Return (x, y) of the center of cell containing provided text 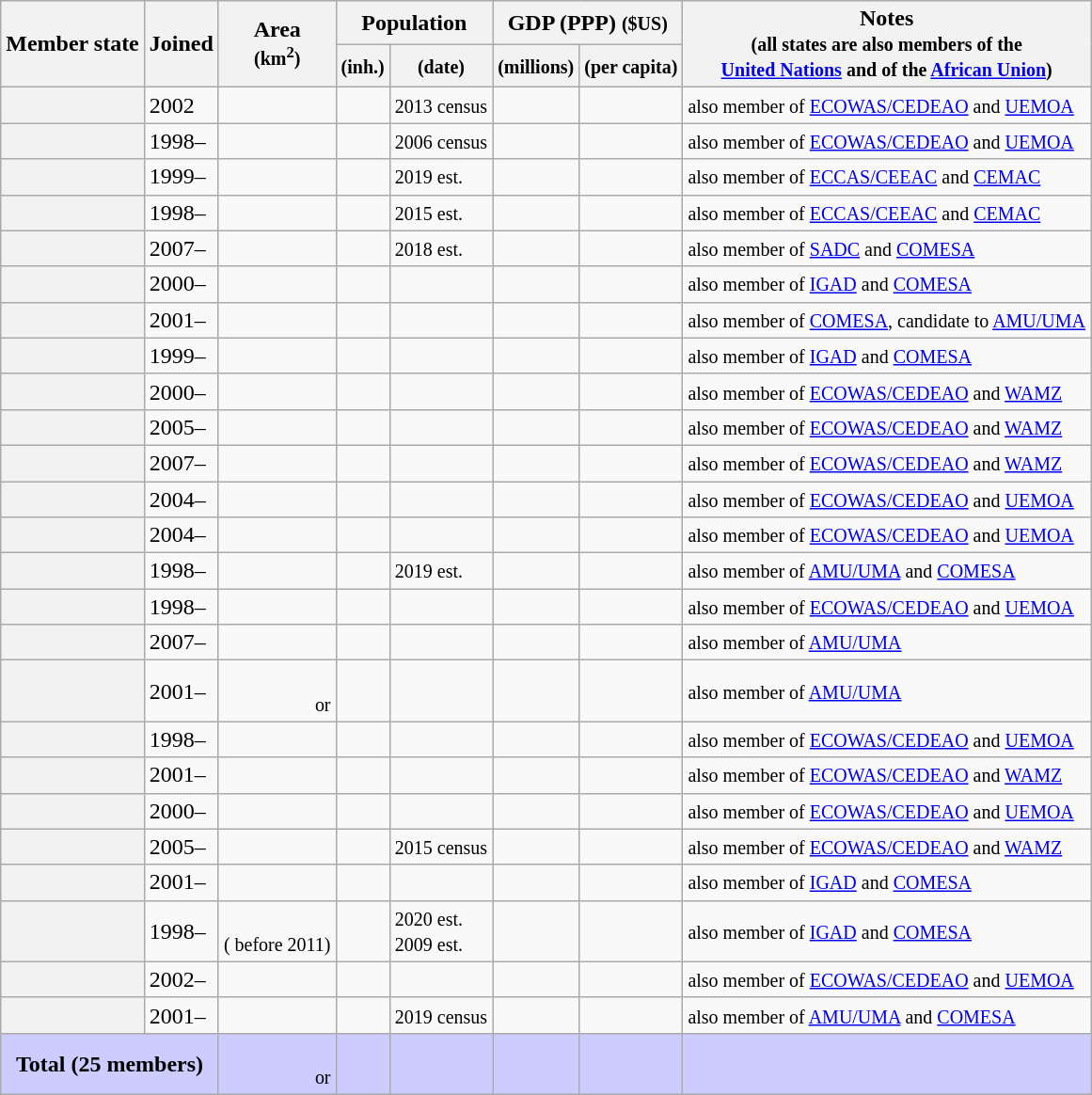
2002 (181, 105)
2015 est. (440, 213)
Member state (73, 44)
2013 census (440, 105)
Total (25 members) (110, 1063)
also member of SADC and COMESA (887, 248)
GDP (PPP) ($US) (588, 23)
Notes(all states are also members of theUnited Nations and of the African Union) (887, 44)
(millions) (536, 66)
2020 est.2009 est. (440, 931)
Area(km2) (277, 44)
Joined (181, 44)
2002– (181, 979)
( before 2011) (277, 931)
Population (414, 23)
2015 census (440, 847)
(per capita) (631, 66)
(inh.) (363, 66)
also member of COMESA, candidate to AMU/UMA (887, 320)
(date) (440, 66)
2019 census (440, 1015)
2018 est. (440, 248)
2006 census (440, 141)
